Return the [x, y] coordinate for the center point of the cell that contains the specified text.  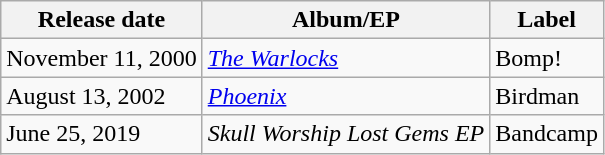
November 11, 2000 [102, 58]
Release date [102, 20]
Bandcamp [547, 134]
Phoenix [346, 96]
Birdman [547, 96]
The Warlocks [346, 58]
August 13, 2002 [102, 96]
Bomp! [547, 58]
Album/EP [346, 20]
Label [547, 20]
Skull Worship Lost Gems EP [346, 134]
June 25, 2019 [102, 134]
